Search for the cell housing the specified text and yield its (x, y) center coordinate. 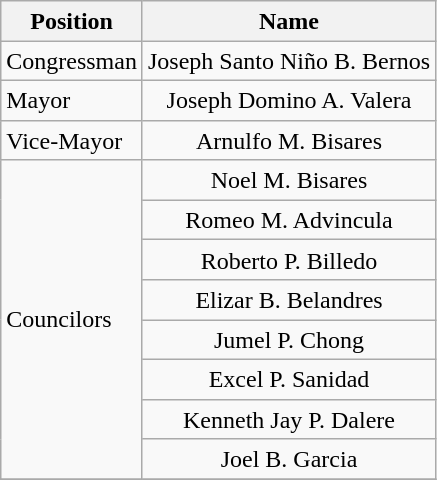
Kenneth Jay P. Dalere (288, 419)
Councilors (72, 320)
Joel B. Garcia (288, 459)
Arnulfo M. Bisares (288, 140)
Jumel P. Chong (288, 340)
Joseph Santo Niño B. Bernos (288, 61)
Excel P. Sanidad (288, 379)
Name (288, 21)
Noel M. Bisares (288, 180)
Congressman (72, 61)
Position (72, 21)
Vice-Mayor (72, 140)
Mayor (72, 100)
Elizar B. Belandres (288, 300)
Joseph Domino A. Valera (288, 100)
Romeo M. Advincula (288, 220)
Roberto P. Billedo (288, 260)
